For the text-containing cell, return its midpoint in (x, y) coordinate format. 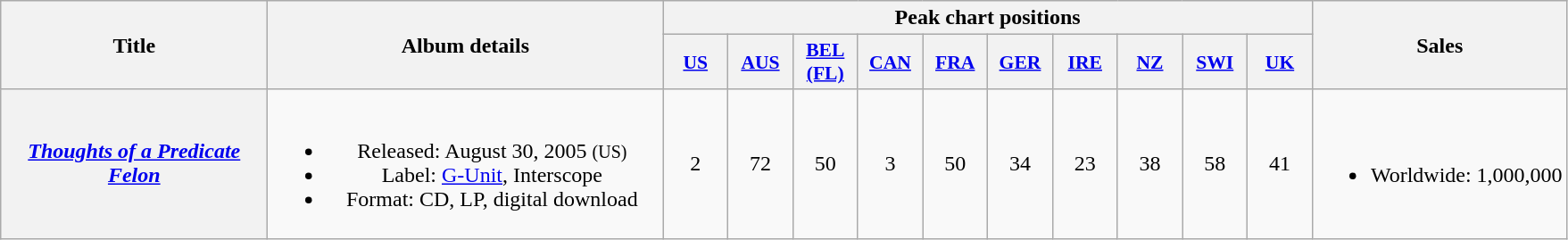
IRE (1085, 62)
Released: August 30, 2005 (US)Label: G-Unit, InterscopeFormat: CD, LP, digital download (466, 164)
US (696, 62)
Sales (1439, 45)
Album details (466, 45)
UK (1280, 62)
34 (1021, 164)
AUS (760, 62)
BEL(FL) (825, 62)
38 (1149, 164)
CAN (891, 62)
3 (891, 164)
NZ (1149, 62)
FRA (955, 62)
58 (1215, 164)
2 (696, 164)
41 (1280, 164)
Worldwide: 1,000,000 (1439, 164)
GER (1021, 62)
SWI (1215, 62)
72 (760, 164)
23 (1085, 164)
Title (134, 45)
Thoughts of a Predicate Felon (134, 164)
Peak chart positions (988, 18)
